Identify which cell holds the provided text, then report its (X, Y) central coordinate. 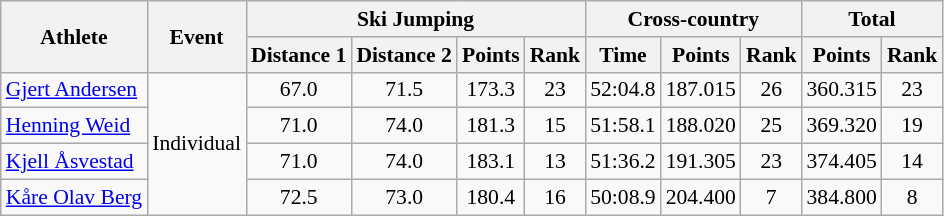
Distance 2 (404, 55)
Total (872, 19)
67.0 (298, 90)
188.020 (701, 126)
Distance 1 (298, 55)
51:58.1 (622, 126)
Kjell Åsvestad (74, 162)
360.315 (842, 90)
173.3 (491, 90)
183.1 (491, 162)
204.400 (701, 197)
Henning Weid (74, 126)
Kåre Olav Berg (74, 197)
13 (556, 162)
181.3 (491, 126)
50:08.9 (622, 197)
8 (912, 197)
16 (556, 197)
26 (772, 90)
191.305 (701, 162)
187.015 (701, 90)
19 (912, 126)
7 (772, 197)
14 (912, 162)
51:36.2 (622, 162)
180.4 (491, 197)
71.5 (404, 90)
384.800 (842, 197)
Time (622, 55)
25 (772, 126)
369.320 (842, 126)
52:04.8 (622, 90)
Ski Jumping (416, 19)
Gjert Andersen (74, 90)
15 (556, 126)
72.5 (298, 197)
Event (196, 36)
374.405 (842, 162)
73.0 (404, 197)
Athlete (74, 36)
Cross-country (693, 19)
Individual (196, 143)
